Return the (x, y) coordinate for the center point of the cell that contains the specified text.  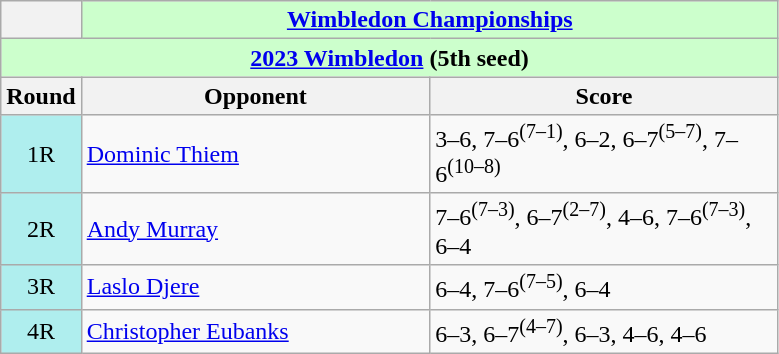
1R (41, 154)
6–4, 7–6(7–5), 6–4 (604, 288)
4R (41, 332)
Round (41, 96)
6–3, 6–7(4–7), 6–3, 4–6, 4–6 (604, 332)
Christopher Eubanks (256, 332)
3R (41, 288)
Opponent (256, 96)
2R (41, 229)
Andy Murray (256, 229)
Score (604, 96)
3–6, 7–6(7–1), 6–2, 6–7(5–7), 7–6(10–8) (604, 154)
Dominic Thiem (256, 154)
7–6(7–3), 6–7(2–7), 4–6, 7–6(7–3), 6–4 (604, 229)
Laslo Djere (256, 288)
Wimbledon Championships (430, 20)
2023 Wimbledon (5th seed) (390, 58)
